Locate the cell with the specified text and output its (X, Y) center coordinate. 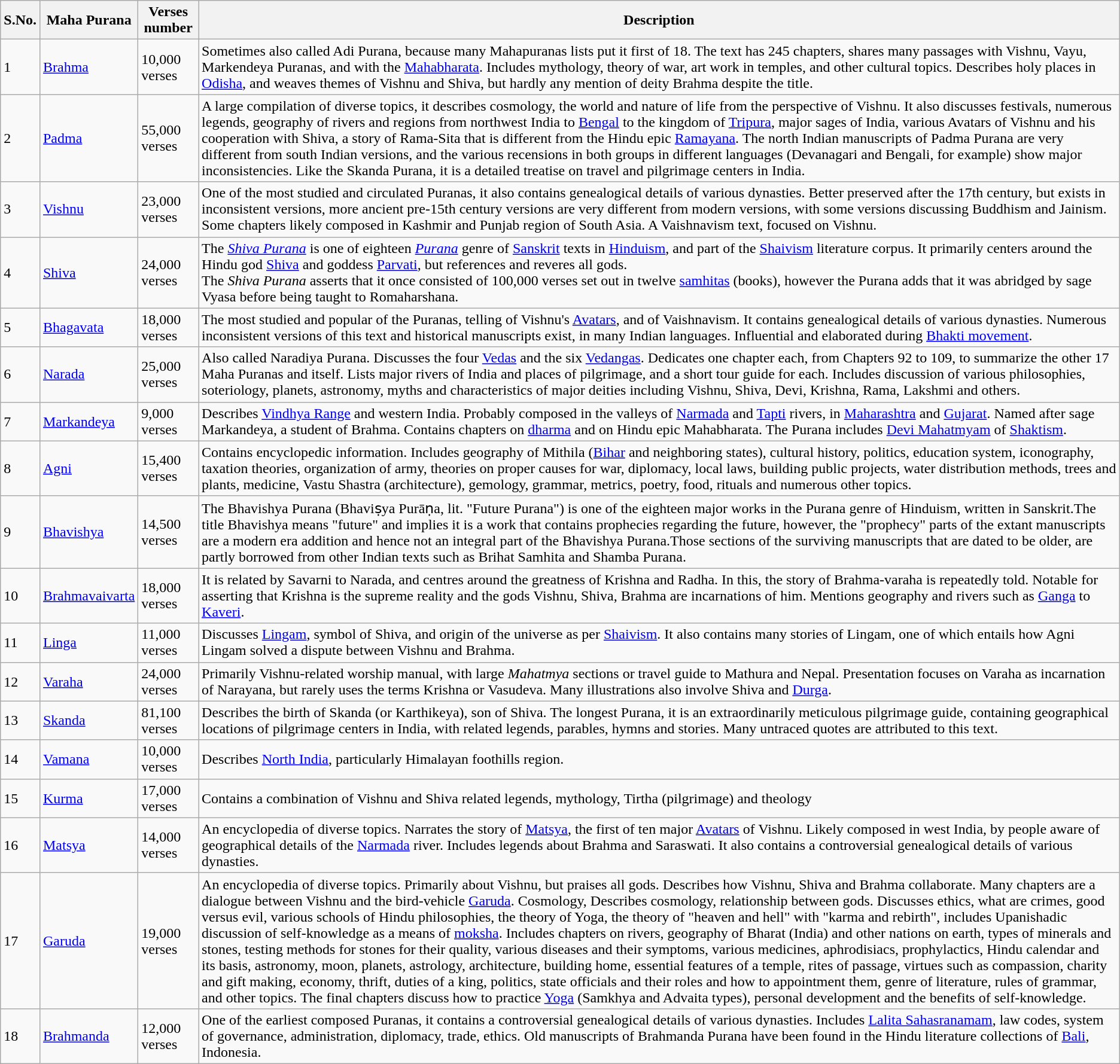
Agni (89, 468)
81,100 verses (169, 720)
9 (20, 532)
17 (20, 940)
55,000 verses (169, 138)
15,400 verses (169, 468)
12 (20, 682)
23,000 verses (169, 209)
Brahma (89, 67)
Bhagavata (89, 328)
Brahmavaivarta (89, 596)
Bhavishya (89, 532)
Padma (89, 138)
2 (20, 138)
4 (20, 273)
Vishnu (89, 209)
14,000 verses (169, 845)
12,000 verses (169, 1036)
Brahmanda (89, 1036)
S.No. (20, 20)
14,500 verses (169, 532)
Linga (89, 642)
13 (20, 720)
Garuda (89, 940)
19,000 verses (169, 940)
Matsya (89, 845)
16 (20, 845)
Skanda (89, 720)
Kurma (89, 798)
Maha Purana (89, 20)
11,000 verses (169, 642)
6 (20, 374)
Markandeya (89, 421)
17,000 verses (169, 798)
18 (20, 1036)
1 (20, 67)
5 (20, 328)
25,000 verses (169, 374)
7 (20, 421)
Narada (89, 374)
9,000 verses (169, 421)
15 (20, 798)
Contains a combination of Vishnu and Shiva related legends, mythology, Tirtha (pilgrimage) and theology (659, 798)
10 (20, 596)
Description (659, 20)
11 (20, 642)
Shiva (89, 273)
14 (20, 760)
Describes North India, particularly Himalayan foothills region. (659, 760)
3 (20, 209)
Vamana (89, 760)
Varaha (89, 682)
8 (20, 468)
Verses number (169, 20)
